Locate the cell with the specified text and output its (X, Y) center coordinate. 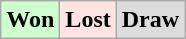
Won (30, 20)
Lost (88, 20)
Draw (150, 20)
